Detect which cell encompasses the target text, then output its [X, Y] center coordinate. 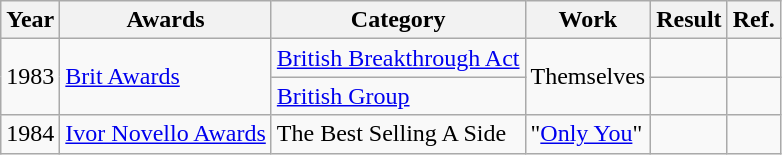
Ivor Novello Awards [166, 134]
Work [588, 20]
Themselves [588, 77]
Ref. [754, 20]
1984 [30, 134]
Year [30, 20]
Result [689, 20]
Category [398, 20]
Brit Awards [166, 77]
"Only You" [588, 134]
Awards [166, 20]
1983 [30, 77]
British Group [398, 96]
British Breakthrough Act [398, 58]
The Best Selling A Side [398, 134]
